Extract the (X, Y) coordinate from the center of the cell holding the provided text.  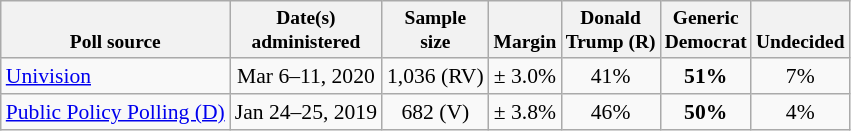
± 3.8% (525, 112)
7% (800, 76)
Jan 24–25, 2019 (306, 112)
Margin (525, 30)
1,036 (RV) (436, 76)
DonaldTrump (R) (610, 30)
GenericDemocrat (706, 30)
Undecided (800, 30)
4% (800, 112)
Public Policy Polling (D) (116, 112)
Date(s)administered (306, 30)
51% (706, 76)
± 3.0% (525, 76)
682 (V) (436, 112)
41% (610, 76)
Samplesize (436, 30)
50% (706, 112)
46% (610, 112)
Poll source (116, 30)
Univision (116, 76)
Mar 6–11, 2020 (306, 76)
